Locate the cell with the specified text and output its (x, y) center coordinate. 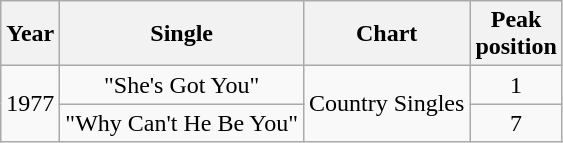
1 (516, 85)
Single (182, 34)
Country Singles (386, 104)
"Why Can't He Be You" (182, 123)
7 (516, 123)
Year (30, 34)
Chart (386, 34)
1977 (30, 104)
"She's Got You" (182, 85)
Peakposition (516, 34)
